Search for the cell housing the specified text and yield its [X, Y] center coordinate. 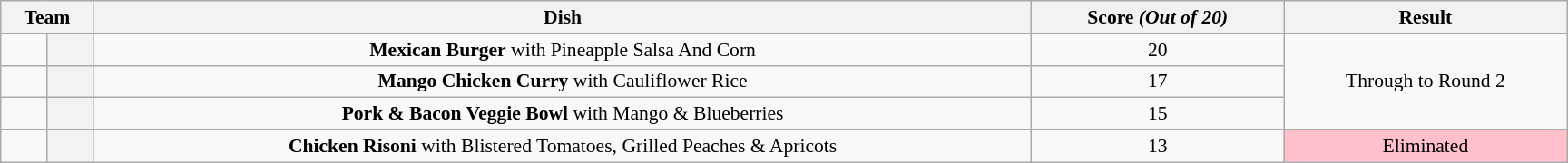
17 [1158, 81]
Score (Out of 20) [1158, 17]
Dish [563, 17]
Chicken Risoni with Blistered Tomatoes, Grilled Peaches & Apricots [563, 147]
Eliminated [1426, 147]
Result [1426, 17]
Team [47, 17]
20 [1158, 50]
Mango Chicken Curry with Cauliflower Rice [563, 81]
13 [1158, 147]
Through to Round 2 [1426, 81]
Pork & Bacon Veggie Bowl with Mango & Blueberries [563, 114]
15 [1158, 114]
Mexican Burger with Pineapple Salsa And Corn [563, 50]
